Provide the [X, Y] coordinate of the cell's center where the given text is located.  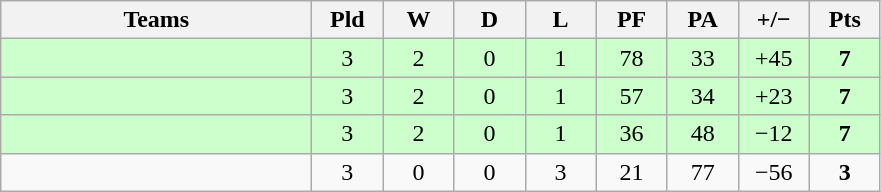
21 [632, 172]
+23 [774, 96]
−56 [774, 172]
Pts [844, 20]
W [418, 20]
+/− [774, 20]
+45 [774, 58]
78 [632, 58]
34 [702, 96]
Teams [156, 20]
77 [702, 172]
33 [702, 58]
D [490, 20]
−12 [774, 134]
PF [632, 20]
PA [702, 20]
Pld [348, 20]
57 [632, 96]
L [560, 20]
48 [702, 134]
36 [632, 134]
